Capture the cell that displays the provided text and extract its [X, Y] central coordinate. 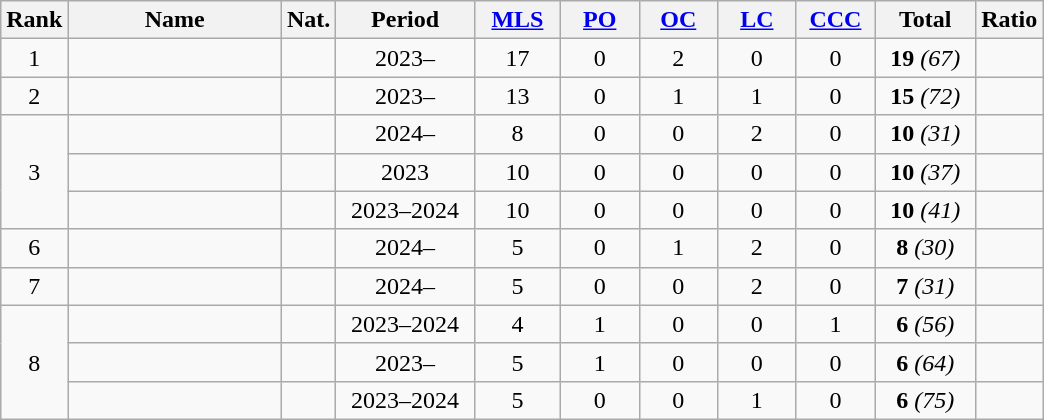
6 (64) [926, 362]
Total [926, 20]
CCC [836, 20]
10 (41) [926, 210]
Name [175, 20]
8 (30) [926, 248]
MLS [517, 20]
Nat. [308, 20]
3 [34, 172]
Rank [34, 20]
4 [517, 324]
PO [600, 20]
7 (31) [926, 286]
19 (67) [926, 58]
13 [517, 96]
15 (72) [926, 96]
6 (75) [926, 400]
Ratio [1010, 20]
10 (37) [926, 172]
OC [678, 20]
2023 [406, 172]
6 [34, 248]
10 (31) [926, 134]
17 [517, 58]
LC [758, 20]
Period [406, 20]
7 [34, 286]
6 (56) [926, 324]
